Provide the (x, y) coordinate of the cell's center where the given text is located.  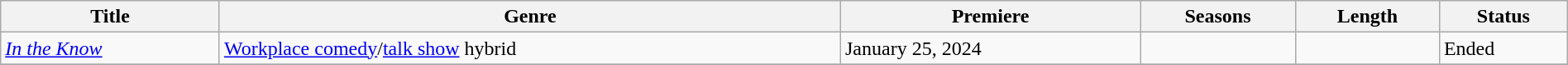
Seasons (1218, 17)
Status (1503, 17)
In the Know (111, 48)
Length (1367, 17)
Genre (529, 17)
January 25, 2024 (990, 48)
Premiere (990, 17)
Ended (1503, 48)
Title (111, 17)
Workplace comedy/talk show hybrid (529, 48)
